Provide the [x, y] coordinate of the cell's center where the given text is located.  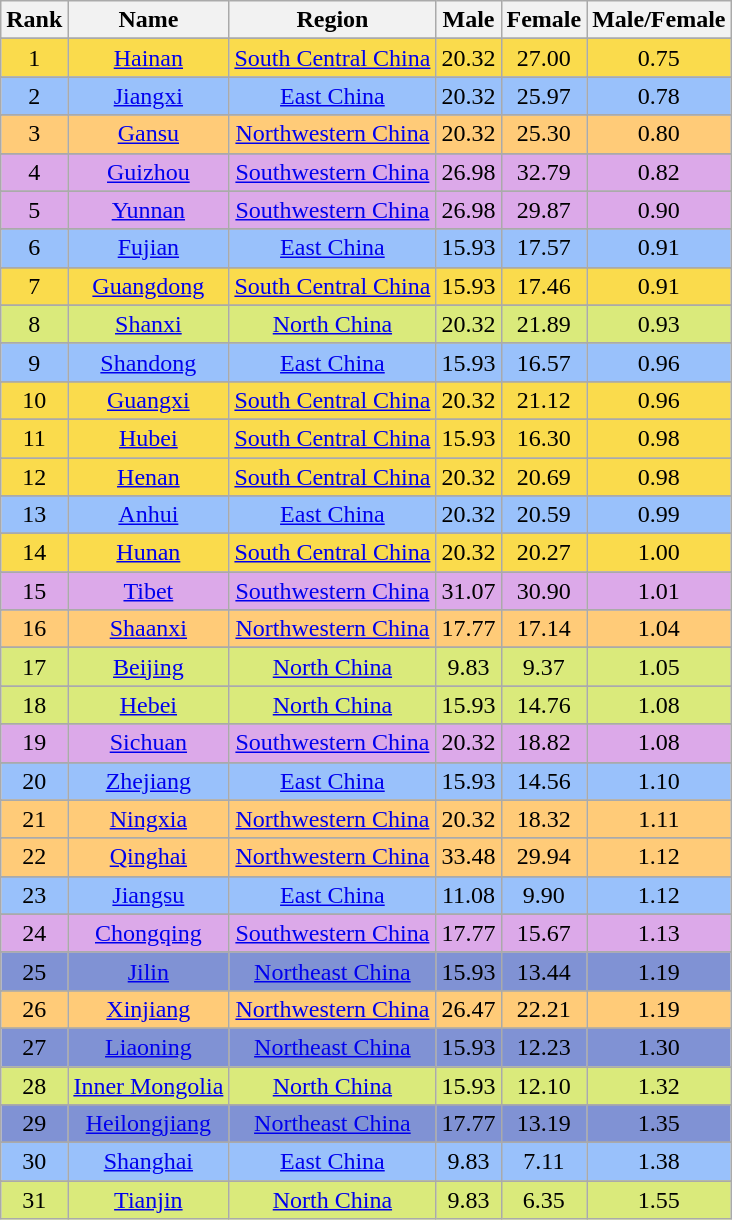
1.38 [659, 1162]
Beijing [148, 667]
23 [34, 895]
20 [34, 781]
10 [34, 400]
4 [34, 172]
Guangxi [148, 400]
33.48 [468, 857]
26 [34, 1009]
17.14 [544, 629]
Guangdong [148, 286]
29.87 [544, 210]
Yunnan [148, 210]
31 [34, 1200]
0.90 [659, 210]
Shaanxi [148, 629]
25.97 [544, 96]
26.47 [468, 1009]
13.19 [544, 1124]
5 [34, 210]
1.01 [659, 591]
1.35 [659, 1124]
13 [34, 515]
Hebei [148, 705]
Gansu [148, 134]
Anhui [148, 515]
21.12 [544, 400]
18 [34, 705]
Tibet [148, 591]
2 [34, 96]
Xinjiang [148, 1009]
Liaoning [148, 1047]
14 [34, 553]
0.82 [659, 172]
17 [34, 667]
0.80 [659, 134]
1.55 [659, 1200]
31.07 [468, 591]
Hubei [148, 438]
Sichuan [148, 743]
14.56 [544, 781]
Jilin [148, 971]
20.27 [544, 553]
Jiangsu [148, 895]
18.32 [544, 819]
Hunan [148, 553]
3 [34, 134]
1.00 [659, 553]
Heilongjiang [148, 1124]
0.99 [659, 515]
7.11 [544, 1162]
1.13 [659, 933]
22.21 [544, 1009]
Female [544, 20]
1 [34, 58]
Male [468, 20]
17.57 [544, 248]
16.57 [544, 362]
16.30 [544, 438]
Tianjin [148, 1200]
30 [34, 1162]
20.69 [544, 477]
32.79 [544, 172]
24 [34, 933]
9.37 [544, 667]
22 [34, 857]
Ningxia [148, 819]
11.08 [468, 895]
Jiangxi [148, 96]
21.89 [544, 324]
12.10 [544, 1085]
27.00 [544, 58]
14.76 [544, 705]
12.23 [544, 1047]
Rank [34, 20]
28 [34, 1085]
Shanghai [148, 1162]
7 [34, 286]
9 [34, 362]
1.10 [659, 781]
Region [332, 20]
Henan [148, 477]
Male/Female [659, 20]
0.78 [659, 96]
15.67 [544, 933]
Inner Mongolia [148, 1085]
0.93 [659, 324]
Chongqing [148, 933]
0.75 [659, 58]
25.30 [544, 134]
9.90 [544, 895]
6 [34, 248]
1.30 [659, 1047]
27 [34, 1047]
13.44 [544, 971]
30.90 [544, 591]
Name [148, 20]
Shandong [148, 362]
29.94 [544, 857]
Zhejiang [148, 781]
1.32 [659, 1085]
17.46 [544, 286]
Fujian [148, 248]
12 [34, 477]
18.82 [544, 743]
Shanxi [148, 324]
19 [34, 743]
11 [34, 438]
1.11 [659, 819]
15 [34, 591]
1.04 [659, 629]
21 [34, 819]
20.59 [544, 515]
Guizhou [148, 172]
6.35 [544, 1200]
29 [34, 1124]
16 [34, 629]
25 [34, 971]
Qinghai [148, 857]
8 [34, 324]
Hainan [148, 58]
1.05 [659, 667]
